Determine the [x, y] coordinate at the center of the cell enclosing the given text.  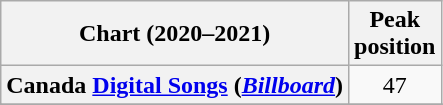
Chart (2020–2021) [175, 34]
47 [395, 85]
Peakposition [395, 34]
Canada Digital Songs (Billboard) [175, 85]
